Identify which cell holds the provided text, then report its (x, y) central coordinate. 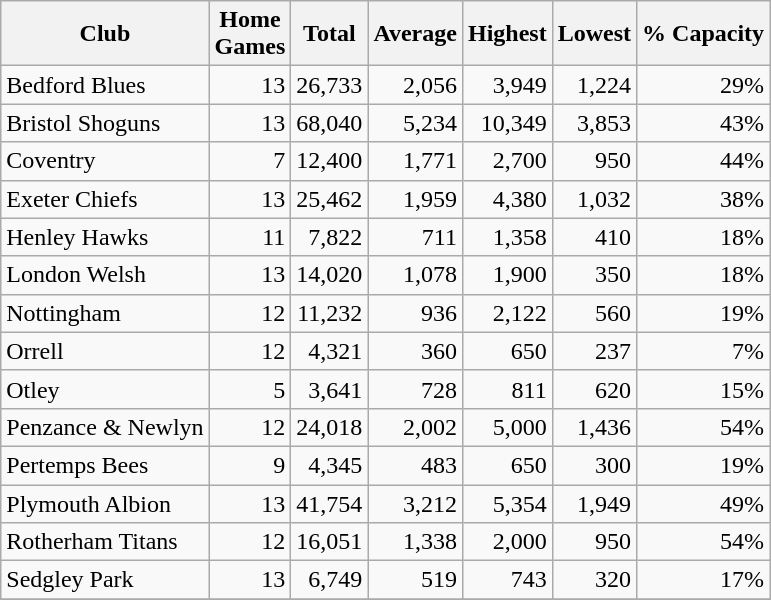
560 (594, 313)
1,900 (507, 275)
Exeter Chiefs (105, 199)
1,949 (594, 503)
5,000 (507, 427)
728 (416, 389)
7% (704, 351)
2,000 (507, 542)
5,234 (416, 123)
350 (594, 275)
Highest (507, 34)
5,354 (507, 503)
Otley (105, 389)
1,358 (507, 237)
Club (105, 34)
Pertemps Bees (105, 465)
Sedgley Park (105, 580)
14,020 (330, 275)
237 (594, 351)
3,853 (594, 123)
3,212 (416, 503)
3,949 (507, 85)
300 (594, 465)
10,349 (507, 123)
1,436 (594, 427)
24,018 (330, 427)
12,400 (330, 161)
743 (507, 580)
Bristol Shoguns (105, 123)
483 (416, 465)
2,056 (416, 85)
Lowest (594, 34)
Rotherham Titans (105, 542)
15% (704, 389)
936 (416, 313)
1,224 (594, 85)
Plymouth Albion (105, 503)
7,822 (330, 237)
Bedford Blues (105, 85)
49% (704, 503)
Penzance & Newlyn (105, 427)
1,032 (594, 199)
519 (416, 580)
7 (250, 161)
% Capacity (704, 34)
2,122 (507, 313)
620 (594, 389)
1,078 (416, 275)
Coventry (105, 161)
68,040 (330, 123)
1,771 (416, 161)
HomeGames (250, 34)
1,338 (416, 542)
5 (250, 389)
360 (416, 351)
Henley Hawks (105, 237)
9 (250, 465)
2,002 (416, 427)
4,380 (507, 199)
1,959 (416, 199)
11 (250, 237)
29% (704, 85)
711 (416, 237)
Average (416, 34)
44% (704, 161)
Total (330, 34)
3,641 (330, 389)
811 (507, 389)
410 (594, 237)
320 (594, 580)
11,232 (330, 313)
4,345 (330, 465)
16,051 (330, 542)
London Welsh (105, 275)
Orrell (105, 351)
Nottingham (105, 313)
41,754 (330, 503)
17% (704, 580)
38% (704, 199)
43% (704, 123)
26,733 (330, 85)
25,462 (330, 199)
4,321 (330, 351)
2,700 (507, 161)
6,749 (330, 580)
